Determine the [x, y] coordinate at the center of the cell enclosing the given text.  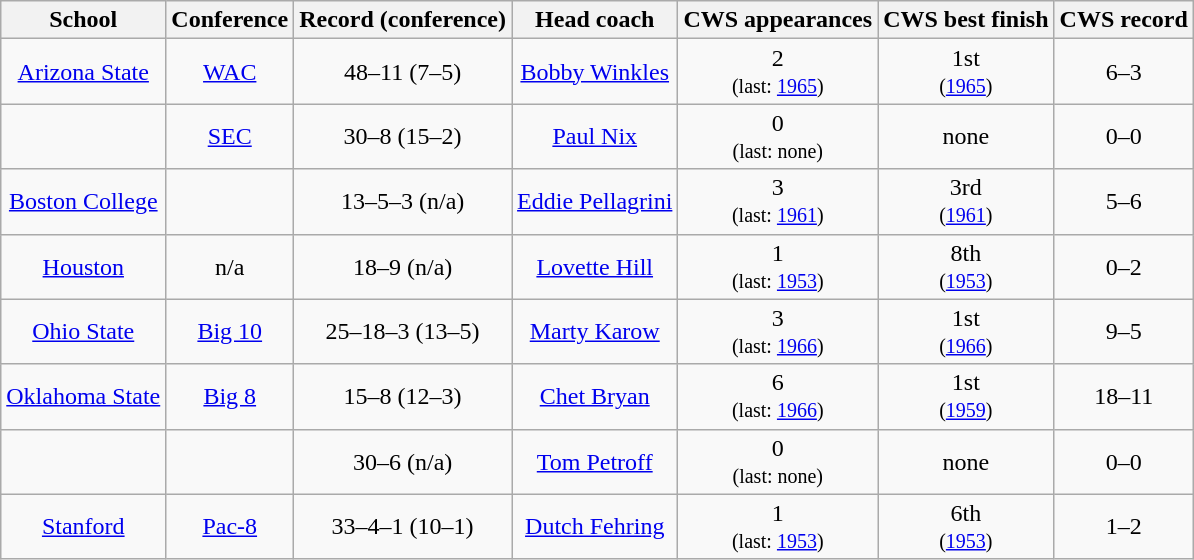
30–8 (15–2) [403, 136]
CWS best finish [966, 20]
1st(1965) [966, 72]
CWS appearances [778, 20]
Stanford [84, 526]
Tom Petroff [595, 462]
6th(1953) [966, 526]
9–5 [1124, 332]
5–6 [1124, 202]
Marty Karow [595, 332]
Lovette Hill [595, 266]
Chet Bryan [595, 396]
1st(1966) [966, 332]
Oklahoma State [84, 396]
Big 10 [230, 332]
3(last: 1961) [778, 202]
1st(1959) [966, 396]
School [84, 20]
3(last: 1966) [778, 332]
Dutch Fehring [595, 526]
8th(1953) [966, 266]
Head coach [595, 20]
SEC [230, 136]
Conference [230, 20]
33–4–1 (10–1) [403, 526]
18–11 [1124, 396]
30–6 (n/a) [403, 462]
2(last: 1965) [778, 72]
CWS record [1124, 20]
15–8 (12–3) [403, 396]
13–5–3 (n/a) [403, 202]
n/a [230, 266]
Record (conference) [403, 20]
WAC [230, 72]
Arizona State [84, 72]
48–11 (7–5) [403, 72]
Big 8 [230, 396]
18–9 (n/a) [403, 266]
1–2 [1124, 526]
Eddie Pellagrini [595, 202]
25–18–3 (13–5) [403, 332]
3rd(1961) [966, 202]
6–3 [1124, 72]
Pac-8 [230, 526]
Houston [84, 266]
Bobby Winkles [595, 72]
Paul Nix [595, 136]
6(last: 1966) [778, 396]
Boston College [84, 202]
0–2 [1124, 266]
Ohio State [84, 332]
